Identify which cell holds the provided text, then report its [X, Y] central coordinate. 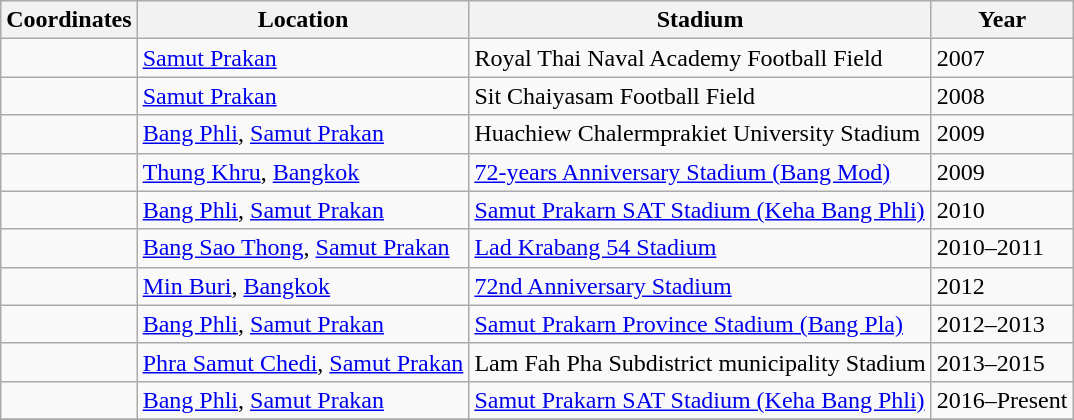
72nd Anniversary Stadium [700, 286]
2008 [1002, 96]
Royal Thai Naval Academy Football Field [700, 58]
2012–2013 [1002, 324]
Min Buri, Bangkok [303, 286]
Lam Fah Pha Subdistrict municipality Stadium [700, 362]
Stadium [700, 20]
Huachiew Chalermprakiet University Stadium [700, 134]
Year [1002, 20]
Samut Prakarn Province Stadium (Bang Pla) [700, 324]
Location [303, 20]
2016–Present [1002, 400]
Coordinates [69, 20]
Lad Krabang 54 Stadium [700, 248]
72-years Anniversary Stadium (Bang Mod) [700, 172]
Sit Chaiyasam Football Field [700, 96]
Thung Khru, Bangkok [303, 172]
2012 [1002, 286]
2007 [1002, 58]
2010 [1002, 210]
2010–2011 [1002, 248]
Bang Sao Thong, Samut Prakan [303, 248]
2013–2015 [1002, 362]
Phra Samut Chedi, Samut Prakan [303, 362]
